Output the [X, Y] coordinate of the center of the cell containing the given text.  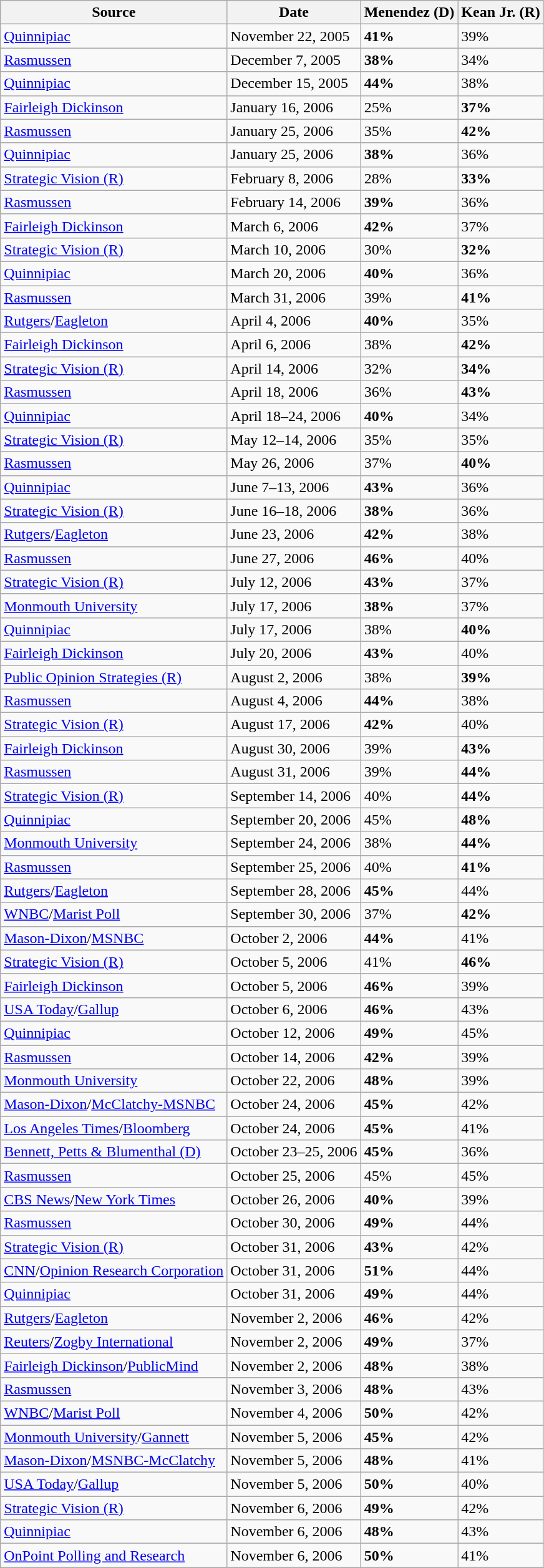
December 7, 2005 [294, 60]
November 3, 2006 [294, 1389]
Reuters/Zogby International [114, 1342]
October 23–25, 2006 [294, 1152]
August 17, 2006 [294, 725]
April 4, 2006 [294, 321]
September 14, 2006 [294, 796]
Public Opinion Strategies (R) [114, 677]
June 27, 2006 [294, 558]
November 22, 2005 [294, 36]
Monmouth University/Gannett [114, 1436]
August 30, 2006 [294, 748]
May 26, 2006 [294, 463]
Bennett, Petts & Blumenthal (D) [114, 1152]
April 14, 2006 [294, 369]
August 4, 2006 [294, 701]
CBS News/New York Times [114, 1199]
30% [409, 249]
33% [501, 178]
October 6, 2006 [294, 1009]
Los Angeles Times/Bloomberg [114, 1128]
September 20, 2006 [294, 820]
August 31, 2006 [294, 772]
March 20, 2006 [294, 273]
Mason-Dixon/McClatchy-MSNBC [114, 1105]
February 14, 2006 [294, 202]
October 22, 2006 [294, 1081]
July 12, 2006 [294, 582]
June 16–18, 2006 [294, 511]
August 2, 2006 [294, 677]
September 25, 2006 [294, 867]
Mason-Dixon/MSNBC [114, 938]
March 10, 2006 [294, 249]
OnPoint Polling and Research [114, 1556]
CNN/Opinion Research Corporation [114, 1270]
November 4, 2006 [294, 1413]
April 6, 2006 [294, 345]
51% [409, 1270]
March 31, 2006 [294, 298]
February 8, 2006 [294, 178]
Fairleigh Dickinson/PublicMind [114, 1365]
April 18–24, 2006 [294, 416]
Kean Jr. (R) [501, 12]
December 15, 2005 [294, 84]
April 18, 2006 [294, 392]
October 25, 2006 [294, 1176]
25% [409, 107]
January 16, 2006 [294, 107]
October 30, 2006 [294, 1223]
October 26, 2006 [294, 1199]
March 6, 2006 [294, 226]
28% [409, 178]
July 20, 2006 [294, 653]
June 7–13, 2006 [294, 487]
Source [114, 12]
October 12, 2006 [294, 1033]
Mason-Dixon/MSNBC-McClatchy [114, 1461]
September 30, 2006 [294, 914]
May 12–14, 2006 [294, 440]
September 24, 2006 [294, 843]
Date [294, 12]
Menendez (D) [409, 12]
September 28, 2006 [294, 891]
October 14, 2006 [294, 1057]
October 2, 2006 [294, 938]
June 23, 2006 [294, 535]
